Return [x, y] of the center of cell containing provided text 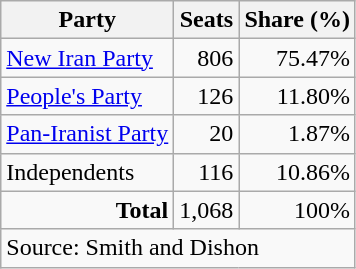
Independents [88, 172]
Pan-Iranist Party [88, 134]
1.87% [298, 134]
75.47% [298, 58]
People's Party [88, 96]
116 [206, 172]
Party [88, 20]
Total [88, 210]
Source: Smith and Dishon [178, 248]
126 [206, 96]
New Iran Party [88, 58]
1,068 [206, 210]
10.86% [298, 172]
100% [298, 210]
Share (%) [298, 20]
806 [206, 58]
Seats [206, 20]
20 [206, 134]
11.80% [298, 96]
